Return (X, Y) of the center of cell containing provided text 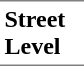
Street Level (42, 33)
